Return the [x, y] coordinate for the center point of the cell that contains the specified text.  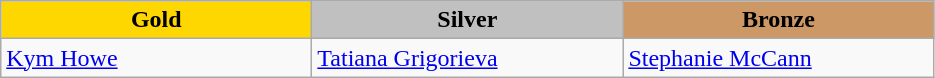
Kym Howe [156, 58]
Silver [468, 20]
Tatiana Grigorieva [468, 58]
Gold [156, 20]
Stephanie McCann [778, 58]
Bronze [778, 20]
